Scan for the cell matching the given text and deliver its (x, y) coordinate at center. 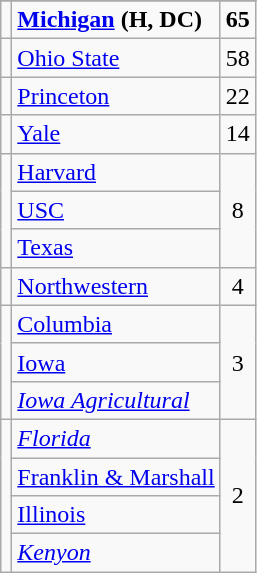
22 (238, 96)
Illinois (116, 515)
4 (238, 286)
Columbia (116, 324)
USC (116, 210)
Iowa (116, 362)
2 (238, 495)
Texas (116, 248)
Northwestern (116, 286)
Ohio State (116, 58)
Princeton (116, 96)
Florida (116, 438)
Harvard (116, 172)
58 (238, 58)
Yale (116, 134)
Kenyon (116, 553)
14 (238, 134)
65 (238, 20)
Iowa Agricultural (116, 400)
8 (238, 210)
Franklin & Marshall (116, 477)
Michigan (H, DC) (116, 20)
3 (238, 362)
